Capture the cell that displays the provided text and extract its [x, y] central coordinate. 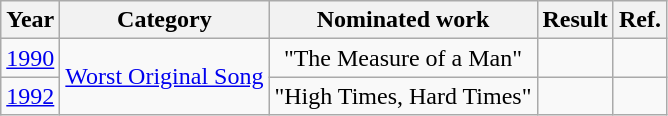
Ref. [640, 20]
1992 [30, 96]
Result [575, 20]
Year [30, 20]
"High Times, Hard Times" [403, 96]
1990 [30, 58]
Worst Original Song [164, 77]
"The Measure of a Man" [403, 58]
Nominated work [403, 20]
Category [164, 20]
